Pinpoint the cell where the given text exists, returning its [X, Y] midpoint coordinate. 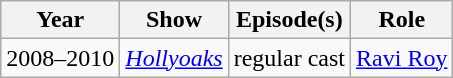
Ravi Roy [402, 58]
Role [402, 20]
2008–2010 [60, 58]
Episode(s) [289, 20]
Show [174, 20]
regular cast [289, 58]
Hollyoaks [174, 58]
Year [60, 20]
